Output the [x, y] coordinate of the center of the cell containing the given text.  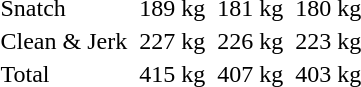
227 kg [172, 41]
226 kg [250, 41]
